Capture the cell that displays the provided text and extract its [x, y] central coordinate. 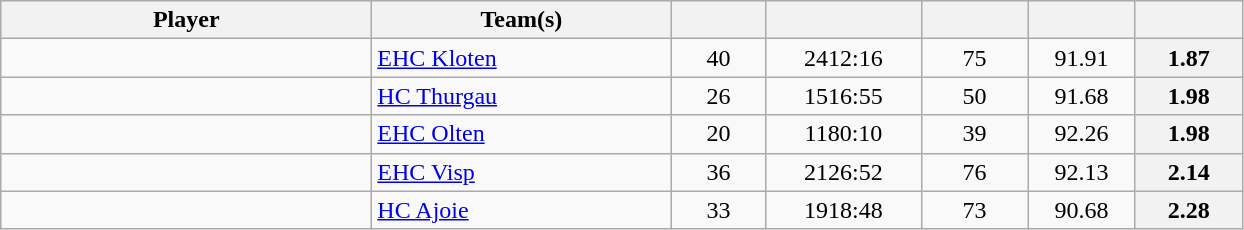
1516:55 [844, 96]
Player [186, 20]
Team(s) [522, 20]
39 [974, 134]
1180:10 [844, 134]
EHC Olten [522, 134]
36 [718, 172]
EHC Kloten [522, 58]
2.14 [1188, 172]
73 [974, 210]
76 [974, 172]
75 [974, 58]
2412:16 [844, 58]
1918:48 [844, 210]
1.87 [1188, 58]
40 [718, 58]
91.91 [1082, 58]
HC Ajoie [522, 210]
92.13 [1082, 172]
2126:52 [844, 172]
90.68 [1082, 210]
92.26 [1082, 134]
91.68 [1082, 96]
EHC Visp [522, 172]
HC Thurgau [522, 96]
26 [718, 96]
33 [718, 210]
20 [718, 134]
50 [974, 96]
2.28 [1188, 210]
